Provide the [x, y] coordinate of the cell's center where the given text is located.  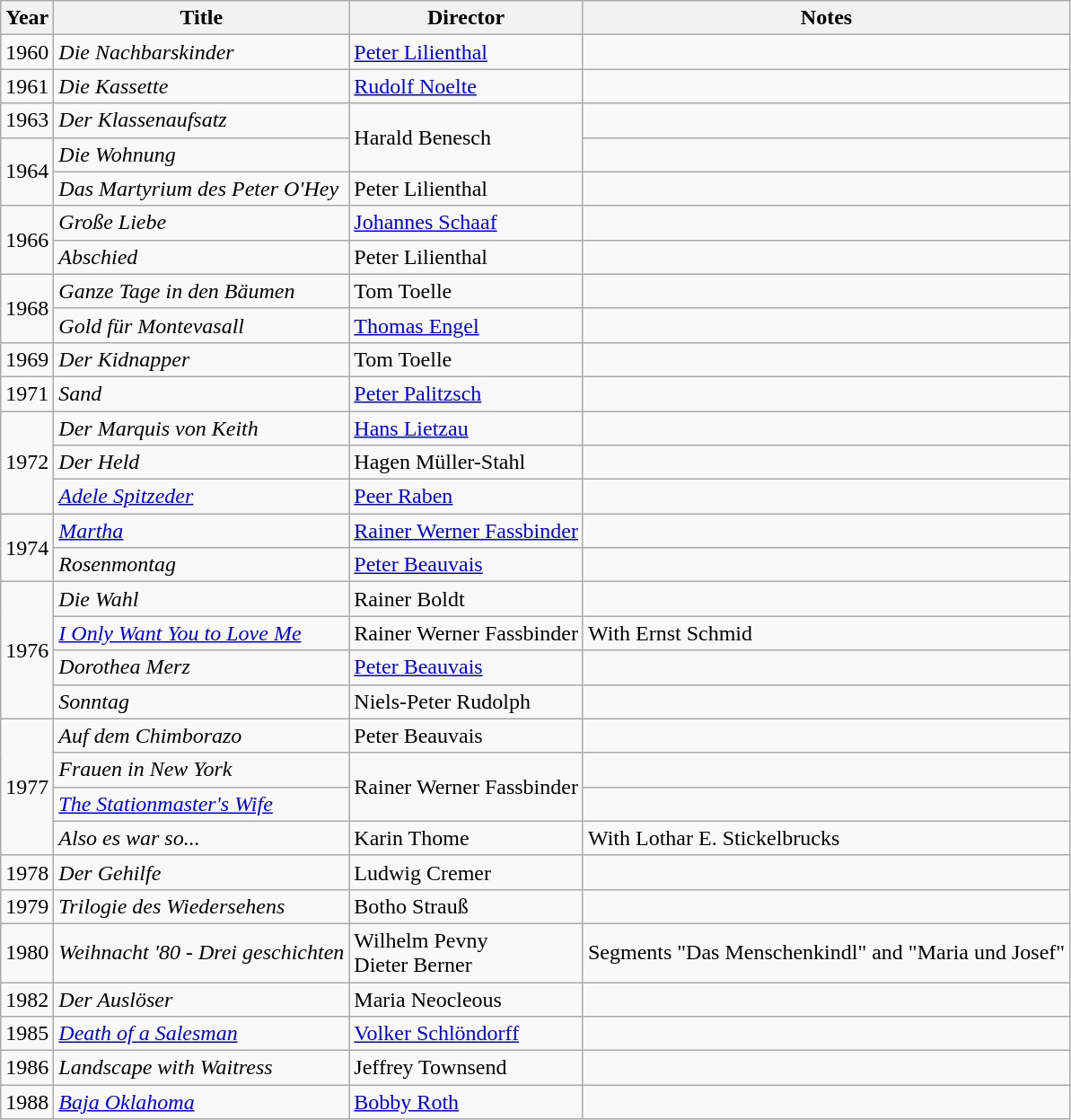
Die Wahl [201, 599]
Gold für Montevasall [201, 325]
Der Klassenaufsatz [201, 120]
Der Gehilfe [201, 872]
Peter Palitzsch [467, 393]
1964 [27, 172]
Jeffrey Townsend [467, 1068]
1982 [27, 1000]
Hans Lietzau [467, 428]
Thomas Engel [467, 325]
Wilhelm PevnyDieter Berner [467, 952]
Frauen in New York [201, 770]
I Only Want You to Love Me [201, 633]
Director [467, 18]
1972 [27, 463]
Große Liebe [201, 223]
Hagen Müller-Stahl [467, 463]
1969 [27, 359]
1968 [27, 308]
Rudolf Noelte [467, 86]
Die Kassette [201, 86]
1974 [27, 548]
Der Auslöser [201, 1000]
1986 [27, 1068]
Die Wohnung [201, 154]
1980 [27, 952]
1966 [27, 240]
1978 [27, 872]
Botho Strauß [467, 906]
With Lothar E. Stickelbrucks [826, 838]
Trilogie des Wiedersehens [201, 906]
Notes [826, 18]
1976 [27, 650]
Ganze Tage in den Bäumen [201, 291]
Rainer Boldt [467, 599]
Maria Neocleous [467, 1000]
Die Nachbarskinder [201, 52]
Auf dem Chimborazo [201, 736]
Niels-Peter Rudolph [467, 701]
Das Martyrium des Peter O'Hey [201, 189]
Sand [201, 393]
Karin Thome [467, 838]
Also es war so... [201, 838]
Dorothea Merz [201, 667]
Martha [201, 531]
Year [27, 18]
Der Kidnapper [201, 359]
Title [201, 18]
1971 [27, 393]
Adele Spitzeder [201, 497]
1977 [27, 787]
Johannes Schaaf [467, 223]
Death of a Salesman [201, 1034]
Ludwig Cremer [467, 872]
Sonntag [201, 701]
1979 [27, 906]
Weihnacht '80 - Drei geschichten [201, 952]
Der Marquis von Keith [201, 428]
Volker Schlöndorff [467, 1034]
Peer Raben [467, 497]
Segments "Das Menschenkindl" and "Maria und Josef" [826, 952]
Rosenmontag [201, 565]
1988 [27, 1102]
1963 [27, 120]
Landscape with Waitress [201, 1068]
1961 [27, 86]
Harald Benesch [467, 137]
The Stationmaster's Wife [201, 804]
Baja Oklahoma [201, 1102]
1960 [27, 52]
With Ernst Schmid [826, 633]
Bobby Roth [467, 1102]
Abschied [201, 257]
1985 [27, 1034]
Der Held [201, 463]
